Find where the given text appears and provide that cell's center as [X, Y] coordinate. 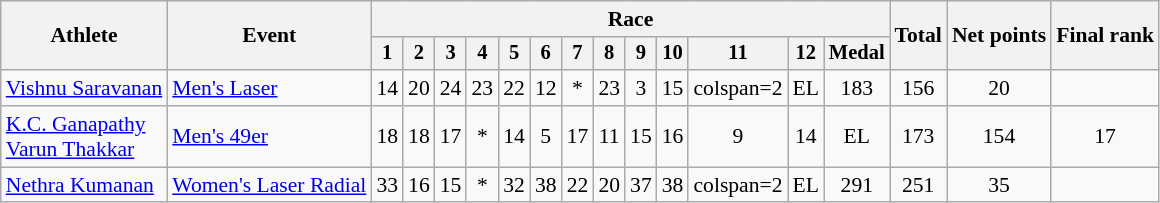
Total [918, 36]
4 [482, 54]
2 [419, 54]
Women's Laser Radial [269, 185]
8 [609, 54]
35 [999, 185]
10 [673, 54]
Men's 49er [269, 136]
173 [918, 136]
1 [387, 54]
Nethra Kumanan [84, 185]
K.C. Ganapathy Varun Thakkar [84, 136]
6 [546, 54]
Net points [999, 36]
156 [918, 88]
Men's Laser [269, 88]
7 [578, 54]
37 [641, 185]
33 [387, 185]
Event [269, 36]
Athlete [84, 36]
24 [451, 88]
Race [630, 19]
154 [999, 136]
183 [857, 88]
32 [514, 185]
Final rank [1105, 36]
Medal [857, 54]
Vishnu Saravanan [84, 88]
251 [918, 185]
291 [857, 185]
